Return the (x, y) coordinate for the center point of the cell that contains the specified text.  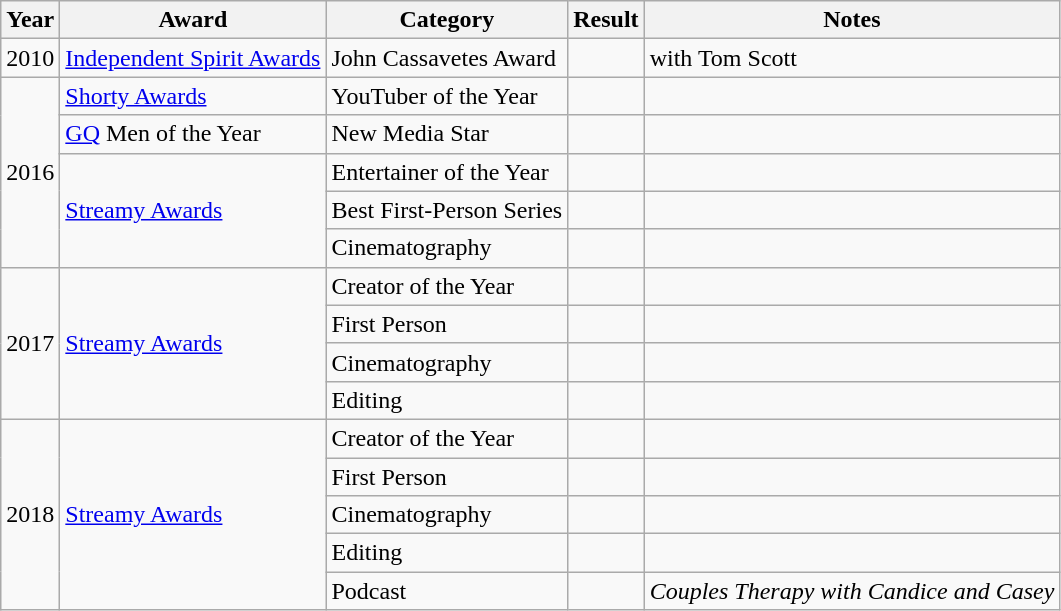
Notes (852, 20)
Shorty Awards (193, 96)
New Media Star (447, 134)
Category (447, 20)
Couples Therapy with Candice and Casey (852, 591)
2018 (30, 514)
with Tom Scott (852, 58)
2016 (30, 172)
2010 (30, 58)
Entertainer of the Year (447, 172)
Independent Spirit Awards (193, 58)
Award (193, 20)
Podcast (447, 591)
John Cassavetes Award (447, 58)
Best First-Person Series (447, 210)
Result (606, 20)
2017 (30, 343)
Year (30, 20)
GQ Men of the Year (193, 134)
YouTuber of the Year (447, 96)
